Output the [X, Y] coordinate of the center of the cell containing the given text.  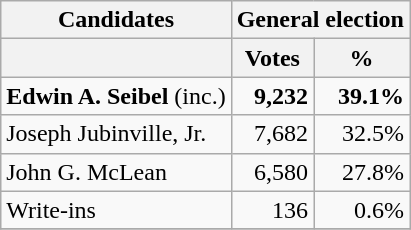
Joseph Jubinville, Jr. [116, 134]
John G. McLean [116, 172]
9,232 [272, 96]
General election [320, 20]
0.6% [362, 210]
Edwin A. Seibel (inc.) [116, 96]
136 [272, 210]
Candidates [116, 20]
7,682 [272, 134]
27.8% [362, 172]
39.1% [362, 96]
6,580 [272, 172]
32.5% [362, 134]
% [362, 58]
Write-ins [116, 210]
Votes [272, 58]
